Output the [x, y] coordinate of the center of the cell containing the given text.  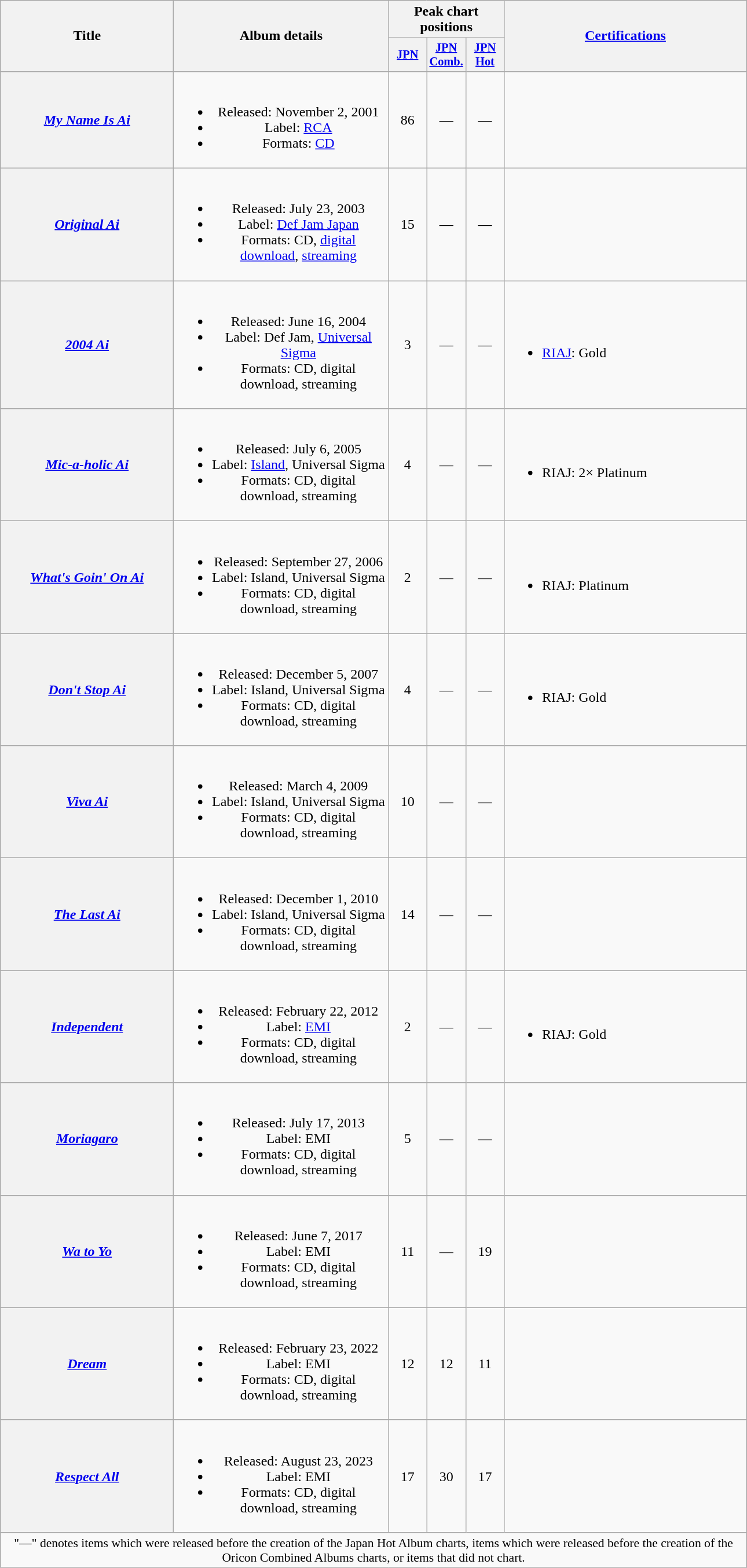
14 [408, 914]
Viva Ai [87, 802]
Dream [87, 1364]
Don't Stop Ai [87, 690]
Certifications [625, 36]
Mic-a-holic Ai [87, 465]
5 [408, 1139]
10 [408, 802]
Released: November 2, 2001 Label: RCAFormats: CD [281, 119]
Respect All [87, 1476]
15 [408, 225]
JPNHot [485, 55]
Album details [281, 36]
The Last Ai [87, 914]
Independent [87, 1027]
Released: June 16, 2004Label: Def Jam, Universal SigmaFormats: CD, digital download, streaming [281, 345]
Released: September 27, 2006Label: Island, Universal SigmaFormats: CD, digital download, streaming [281, 577]
Wa to Yo [87, 1251]
Title [87, 36]
Moriagaro [87, 1139]
19 [485, 1251]
Original Ai [87, 225]
30 [446, 1476]
2004 Ai [87, 345]
Released: March 4, 2009Label: Island, Universal SigmaFormats: CD, digital download, streaming [281, 802]
RIAJ: 2× Platinum [625, 465]
Released: August 23, 2023Label: EMIFormats: CD, digital download, streaming [281, 1476]
Released: February 23, 2022Label: EMIFormats: CD, digital download, streaming [281, 1364]
Released: December 5, 2007Label: Island, Universal SigmaFormats: CD, digital download, streaming [281, 690]
3 [408, 345]
86 [408, 119]
Released: July 23, 2003Label: Def Jam JapanFormats: CD, digital download, streaming [281, 225]
JPN [408, 55]
My Name Is Ai [87, 119]
Peak chart positions [446, 20]
What's Goin' On Ai [87, 577]
Released: June 7, 2017Label: EMIFormats: CD, digital download, streaming [281, 1251]
JPN Comb. [446, 55]
Released: July 17, 2013Label: EMIFormats: CD, digital download, streaming [281, 1139]
Released: December 1, 2010Label: Island, Universal SigmaFormats: CD, digital download, streaming [281, 914]
RIAJ: Platinum [625, 577]
Released: February 22, 2012Label: EMIFormats: CD, digital download, streaming [281, 1027]
Released: July 6, 2005Label: Island, Universal SigmaFormats: CD, digital download, streaming [281, 465]
